Return the [x, y] coordinate for the center point of the cell that contains the specified text.  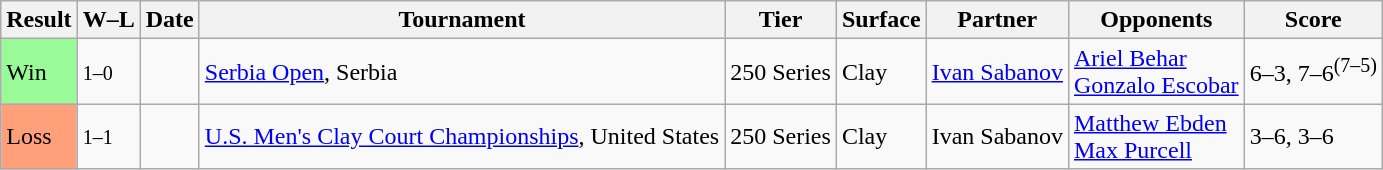
Ariel Behar Gonzalo Escobar [1156, 72]
Tier [781, 20]
Surface [881, 20]
Matthew Ebden Max Purcell [1156, 136]
Result [39, 20]
Loss [39, 136]
Score [1313, 20]
1–1 [108, 136]
6–3, 7–6(7–5) [1313, 72]
U.S. Men's Clay Court Championships, United States [462, 136]
3–6, 3–6 [1313, 136]
Partner [997, 20]
Date [170, 20]
Serbia Open, Serbia [462, 72]
Tournament [462, 20]
1–0 [108, 72]
Win [39, 72]
Opponents [1156, 20]
W–L [108, 20]
